Determine the (x, y) coordinate at the center of the cell enclosing the given text.  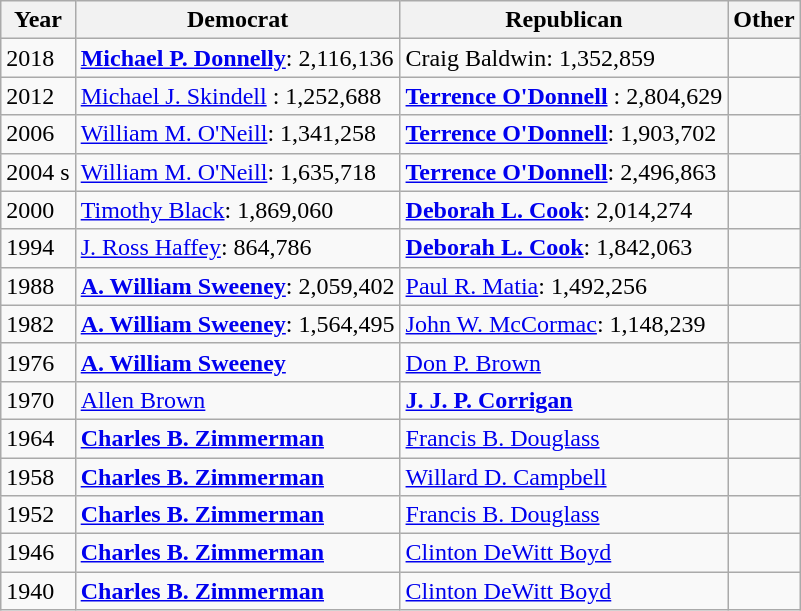
A. William Sweeney: 1,564,495 (238, 324)
1982 (38, 324)
J. Ross Haffey: 864,786 (238, 248)
J. J. P. Corrigan (564, 400)
Republican (564, 20)
Year (38, 20)
1994 (38, 248)
Timothy Black: 1,869,060 (238, 210)
A. William Sweeney (238, 362)
1952 (38, 515)
John W. McCormac: 1,148,239 (564, 324)
Democrat (238, 20)
2012 (38, 96)
Deborah L. Cook: 1,842,063 (564, 248)
A. William Sweeney: 2,059,402 (238, 286)
Allen Brown (238, 400)
1958 (38, 477)
1946 (38, 553)
Craig Baldwin: 1,352,859 (564, 58)
Willard D. Campbell (564, 477)
William M. O'Neill: 1,635,718 (238, 172)
Don P. Brown (564, 362)
Deborah L. Cook: 2,014,274 (564, 210)
2000 (38, 210)
1964 (38, 438)
2006 (38, 134)
Paul R. Matia: 1,492,256 (564, 286)
William M. O'Neill: 1,341,258 (238, 134)
Terrence O'Donnell: 1,903,702 (564, 134)
1988 (38, 286)
Other (764, 20)
Michael P. Donnelly: 2,116,136 (238, 58)
2004 s (38, 172)
Terrence O'Donnell: 2,496,863 (564, 172)
1940 (38, 591)
Terrence O'Donnell : 2,804,629 (564, 96)
Michael J. Skindell : 1,252,688 (238, 96)
2018 (38, 58)
1976 (38, 362)
1970 (38, 400)
